Search for the cell housing the specified text and yield its [X, Y] center coordinate. 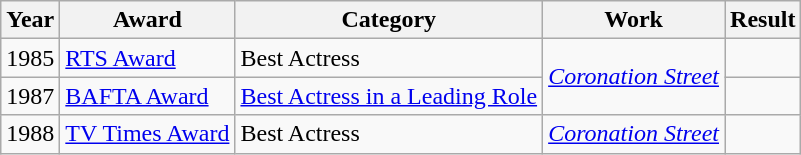
Best Actress in a Leading Role [389, 96]
Category [389, 20]
Work [634, 20]
1985 [30, 58]
Result [763, 20]
RTS Award [148, 58]
Award [148, 20]
TV Times Award [148, 134]
BAFTA Award [148, 96]
Year [30, 20]
1988 [30, 134]
1987 [30, 96]
